Return the [X, Y] coordinate for the center point of the cell that contains the specified text.  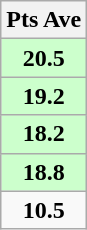
Pts Ave [44, 20]
18.8 [44, 172]
20.5 [44, 58]
19.2 [44, 96]
18.2 [44, 134]
10.5 [44, 210]
